Return the (x, y) coordinate for the center point of the cell that contains the specified text.  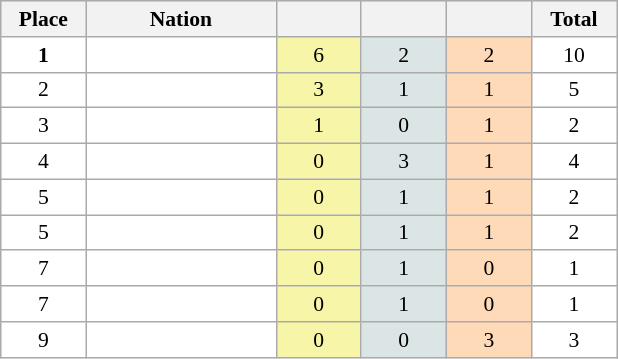
9 (44, 340)
Total (574, 19)
Place (44, 19)
10 (574, 55)
6 (318, 55)
Nation (181, 19)
